Find where the given text appears and provide that cell's center as [x, y] coordinate. 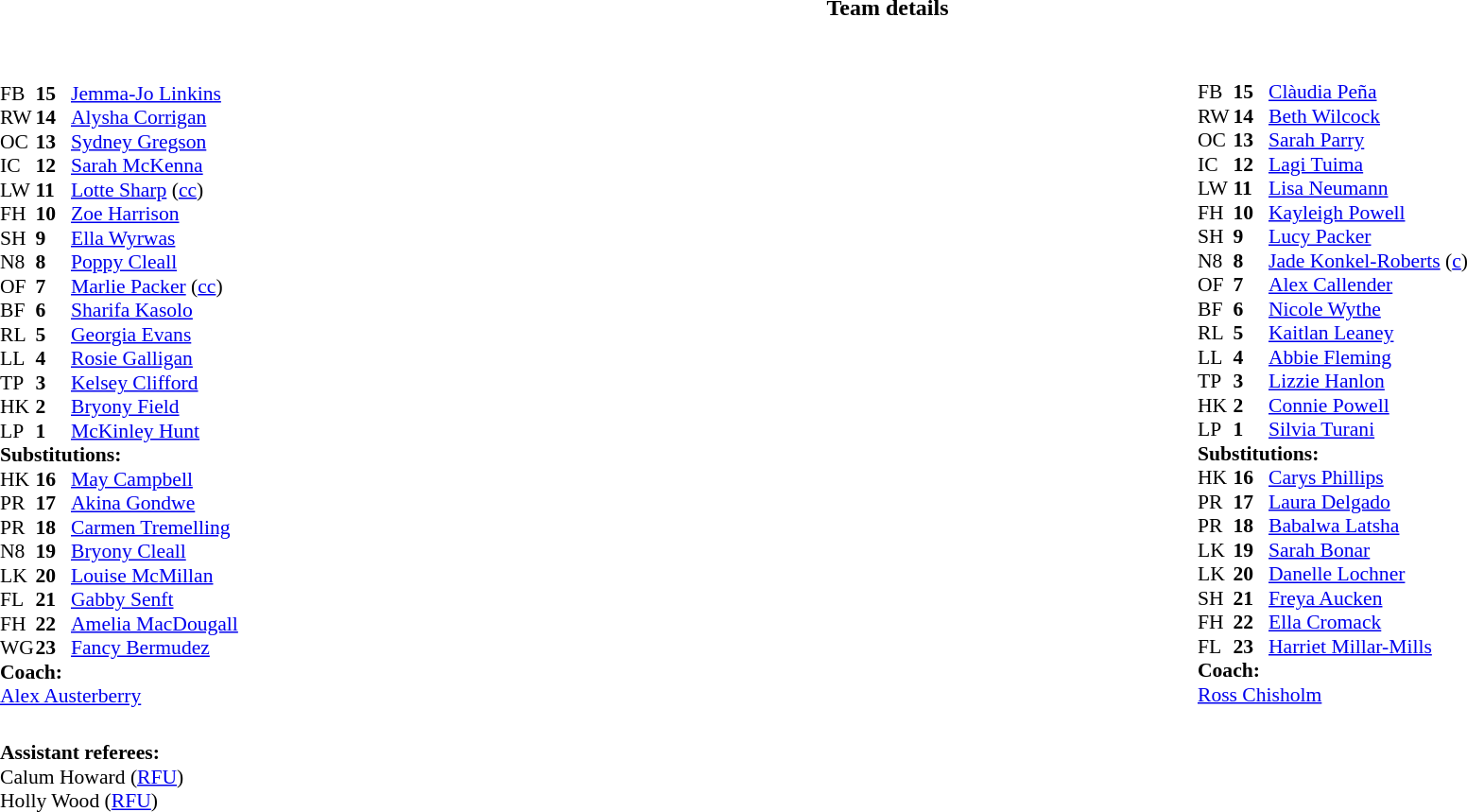
Lotte Sharp (cc) [155, 190]
Sydney Gregson [155, 142]
Alex Austerberry [119, 697]
Bryony Field [155, 407]
Sarah McKenna [155, 165]
Poppy Cleall [155, 262]
May Campbell [155, 479]
Zoe Harrison [155, 215]
Ella Wyrwas [155, 238]
WG [18, 648]
Substitutions: [119, 455]
Akina Gondwe [155, 504]
Carmen Tremelling [155, 527]
McKinley Hunt [155, 431]
Fancy Bermudez [155, 648]
Gabby Senft [155, 600]
Rosie Galligan [155, 358]
Louise McMillan [155, 576]
Georgia Evans [155, 335]
Kelsey Clifford [155, 383]
Marlie Packer (cc) [155, 286]
Amelia MacDougall [155, 624]
Coach: [119, 672]
Jemma-Jo Linkins [155, 94]
Alysha Corrigan [155, 118]
Bryony Cleall [155, 551]
Sharifa Kasolo [155, 311]
